Locate the cell with the specified text and output its (x, y) center coordinate. 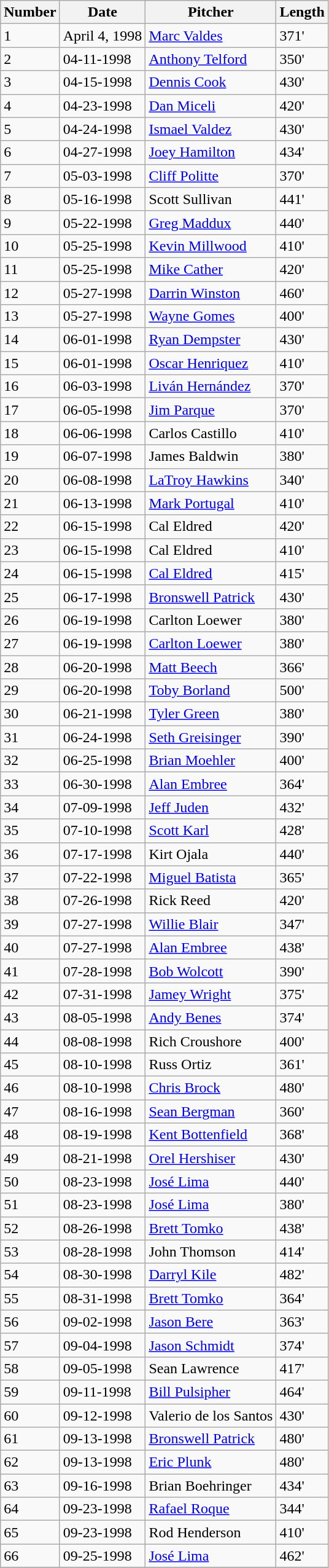
61 (30, 1439)
LaTroy Hawkins (211, 480)
09-11-1998 (103, 1392)
18 (30, 433)
Oscar Henriquez (211, 363)
Liván Hernández (211, 386)
Jamey Wright (211, 994)
414' (302, 1252)
08-26-1998 (103, 1228)
35 (30, 831)
Kirt Ojala (211, 854)
Kent Bottenfield (211, 1135)
59 (30, 1392)
2 (30, 59)
371' (302, 36)
482' (302, 1275)
Bill Pulsipher (211, 1392)
04-11-1998 (103, 59)
07-26-1998 (103, 901)
44 (30, 1041)
64 (30, 1509)
460' (302, 293)
Jim Parque (211, 410)
462' (302, 1556)
Orel Hershiser (211, 1158)
06-13-1998 (103, 503)
06-07-1998 (103, 457)
40 (30, 947)
Seth Greisinger (211, 737)
16 (30, 386)
441' (302, 199)
39 (30, 924)
Length (302, 12)
Jeff Juden (211, 807)
428' (302, 831)
65 (30, 1532)
Ismael Valdez (211, 129)
27 (30, 643)
17 (30, 410)
56 (30, 1322)
52 (30, 1228)
360' (302, 1111)
07-28-1998 (103, 971)
Anthony Telford (211, 59)
08-05-1998 (103, 1017)
April 4, 1998 (103, 36)
417' (302, 1368)
33 (30, 784)
06-24-1998 (103, 737)
Bob Wolcott (211, 971)
363' (302, 1322)
23 (30, 550)
08-31-1998 (103, 1298)
464' (302, 1392)
42 (30, 994)
08-19-1998 (103, 1135)
Scott Sullivan (211, 199)
Jason Schmidt (211, 1345)
51 (30, 1205)
15 (30, 363)
8 (30, 199)
32 (30, 761)
Sean Bergman (211, 1111)
54 (30, 1275)
Brian Moehler (211, 761)
08-30-1998 (103, 1275)
07-17-1998 (103, 854)
Dan Miceli (211, 106)
21 (30, 503)
350' (302, 59)
Scott Karl (211, 831)
04-15-1998 (103, 82)
43 (30, 1017)
375' (302, 994)
Rod Henderson (211, 1532)
57 (30, 1345)
Greg Maddux (211, 222)
22 (30, 527)
Eric Plunk (211, 1462)
31 (30, 737)
9 (30, 222)
James Baldwin (211, 457)
Cliff Politte (211, 176)
Rafael Roque (211, 1509)
500' (302, 691)
09-25-1998 (103, 1556)
07-09-1998 (103, 807)
347' (302, 924)
Valerio de los Santos (211, 1415)
Darrin Winston (211, 293)
Carlos Castillo (211, 433)
Jason Bere (211, 1322)
07-22-1998 (103, 877)
55 (30, 1298)
53 (30, 1252)
26 (30, 620)
Toby Borland (211, 691)
66 (30, 1556)
Marc Valdes (211, 36)
06-17-1998 (103, 597)
John Thomson (211, 1252)
09-16-1998 (103, 1486)
41 (30, 971)
Andy Benes (211, 1017)
04-27-1998 (103, 152)
Rick Reed (211, 901)
344' (302, 1509)
6 (30, 152)
368' (302, 1135)
29 (30, 691)
Mike Cather (211, 269)
06-21-1998 (103, 714)
08-08-1998 (103, 1041)
07-31-1998 (103, 994)
Matt Beech (211, 667)
361' (302, 1065)
09-02-1998 (103, 1322)
08-28-1998 (103, 1252)
09-12-1998 (103, 1415)
Date (103, 12)
Dennis Cook (211, 82)
19 (30, 457)
04-23-1998 (103, 106)
Miguel Batista (211, 877)
25 (30, 597)
37 (30, 877)
Wayne Gomes (211, 316)
06-06-1998 (103, 433)
36 (30, 854)
30 (30, 714)
20 (30, 480)
08-21-1998 (103, 1158)
05-16-1998 (103, 199)
63 (30, 1486)
Ryan Dempster (211, 340)
Brian Boehringer (211, 1486)
13 (30, 316)
45 (30, 1065)
06-03-1998 (103, 386)
4 (30, 106)
Willie Blair (211, 924)
Mark Portugal (211, 503)
24 (30, 573)
Darryl Kile (211, 1275)
38 (30, 901)
Kevin Millwood (211, 246)
08-16-1998 (103, 1111)
11 (30, 269)
60 (30, 1415)
50 (30, 1182)
Chris Brock (211, 1088)
14 (30, 340)
5 (30, 129)
07-10-1998 (103, 831)
415' (302, 573)
7 (30, 176)
28 (30, 667)
Pitcher (211, 12)
432' (302, 807)
47 (30, 1111)
09-05-1998 (103, 1368)
06-05-1998 (103, 410)
04-24-1998 (103, 129)
12 (30, 293)
Joey Hamilton (211, 152)
Rich Croushore (211, 1041)
49 (30, 1158)
1 (30, 36)
05-22-1998 (103, 222)
340' (302, 480)
34 (30, 807)
09-04-1998 (103, 1345)
Number (30, 12)
Russ Ortiz (211, 1065)
06-08-1998 (103, 480)
365' (302, 877)
05-03-1998 (103, 176)
Tyler Green (211, 714)
06-25-1998 (103, 761)
48 (30, 1135)
46 (30, 1088)
58 (30, 1368)
366' (302, 667)
06-30-1998 (103, 784)
3 (30, 82)
62 (30, 1462)
10 (30, 246)
Sean Lawrence (211, 1368)
